Pinpoint the cell where the given text exists, returning its (x, y) midpoint coordinate. 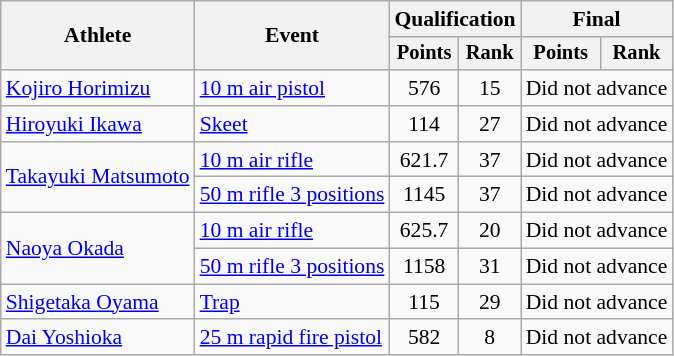
10 m air pistol (292, 88)
Event (292, 36)
576 (424, 88)
Kojiro Horimizu (98, 88)
27 (490, 124)
31 (490, 267)
621.7 (424, 160)
25 m rapid fire pistol (292, 338)
114 (424, 124)
625.7 (424, 231)
Skeet (292, 124)
Trap (292, 302)
115 (424, 302)
582 (424, 338)
Shigetaka Oyama (98, 302)
15 (490, 88)
Dai Yoshioka (98, 338)
20 (490, 231)
Hiroyuki Ikawa (98, 124)
29 (490, 302)
1158 (424, 267)
Naoya Okada (98, 248)
Qualification (454, 19)
8 (490, 338)
Takayuki Matsumoto (98, 178)
Athlete (98, 36)
1145 (424, 195)
Final (597, 19)
